Extract the (X, Y) coordinate from the center of the cell holding the provided text.  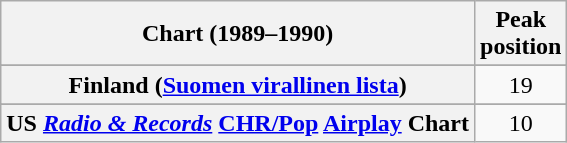
Peakposition (521, 34)
US Radio & Records CHR/Pop Airplay Chart (238, 123)
19 (521, 85)
Chart (1989–1990) (238, 34)
Finland (Suomen virallinen lista) (238, 85)
10 (521, 123)
